Detect which cell encompasses the target text, then output its [X, Y] center coordinate. 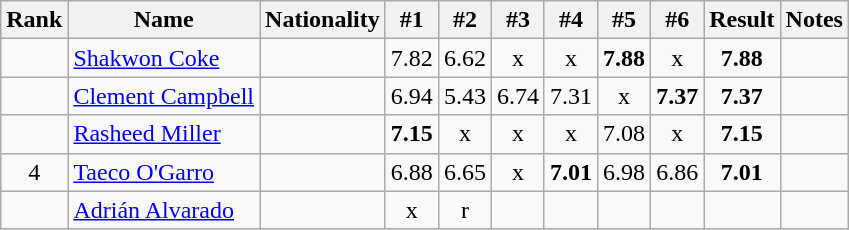
6.62 [464, 58]
#1 [412, 20]
#3 [518, 20]
6.94 [412, 96]
Rasheed Miller [164, 134]
Nationality [323, 20]
#4 [570, 20]
Notes [814, 20]
Clement Campbell [164, 96]
6.74 [518, 96]
5.43 [464, 96]
6.98 [624, 172]
#2 [464, 20]
#6 [678, 20]
#5 [624, 20]
6.88 [412, 172]
7.31 [570, 96]
Shakwon Coke [164, 58]
Result [742, 20]
6.65 [464, 172]
Taeco O'Garro [164, 172]
7.08 [624, 134]
Rank [34, 20]
r [464, 210]
4 [34, 172]
Adrián Alvarado [164, 210]
7.82 [412, 58]
Name [164, 20]
6.86 [678, 172]
